Locate the cell with the specified text and output its (x, y) center coordinate. 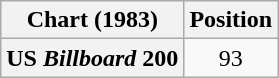
US Billboard 200 (92, 58)
Position (231, 20)
93 (231, 58)
Chart (1983) (92, 20)
